Return the (x, y) coordinate for the center point of the cell that contains the specified text.  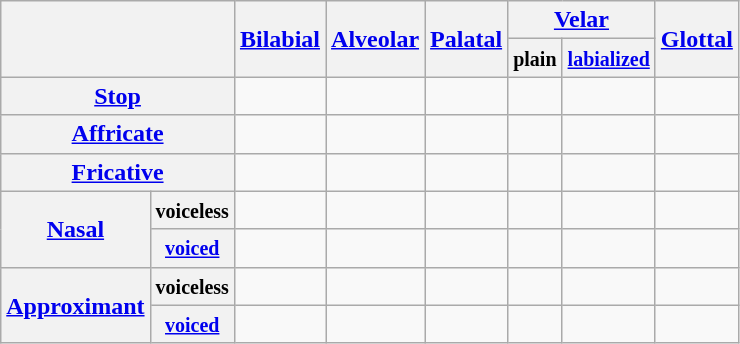
plain (535, 58)
Alveolar (376, 39)
Fricative (118, 172)
labialized (608, 58)
Palatal (466, 39)
Affricate (118, 134)
Glottal (696, 39)
Stop (118, 96)
Approximant (76, 305)
Velar (582, 20)
Nasal (76, 229)
Bilabial (280, 39)
